Pinpoint the cell where the given text exists, returning its [X, Y] midpoint coordinate. 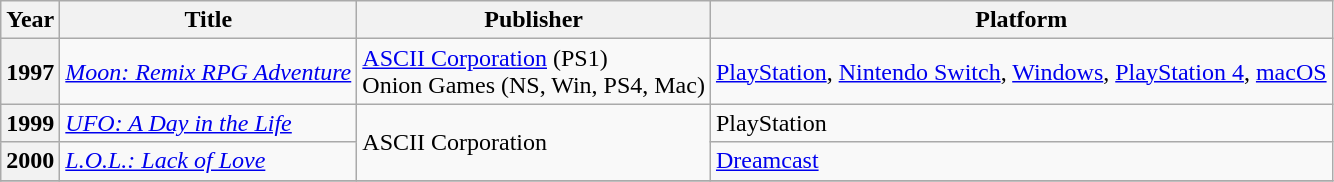
PlayStation [1021, 123]
ASCII Corporation (PS1)Onion Games (NS, Win, PS4, Mac) [534, 72]
1997 [30, 72]
Dreamcast [1021, 161]
UFO: A Day in the Life [208, 123]
PlayStation, Nintendo Switch, Windows, PlayStation 4, macOS [1021, 72]
ASCII Corporation [534, 142]
Moon: Remix RPG Adventure [208, 72]
Year [30, 20]
2000 [30, 161]
Publisher [534, 20]
Title [208, 20]
Platform [1021, 20]
1999 [30, 123]
L.O.L.: Lack of Love [208, 161]
